Capture the cell that displays the provided text and extract its [X, Y] central coordinate. 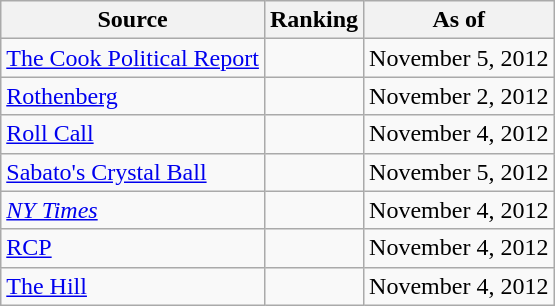
The Cook Political Report [133, 58]
As of [459, 20]
November 2, 2012 [459, 96]
Source [133, 20]
Roll Call [133, 134]
NY Times [133, 210]
Ranking [314, 20]
Sabato's Crystal Ball [133, 172]
The Hill [133, 286]
RCP [133, 248]
Rothenberg [133, 96]
